Capture the cell that displays the provided text and extract its [x, y] central coordinate. 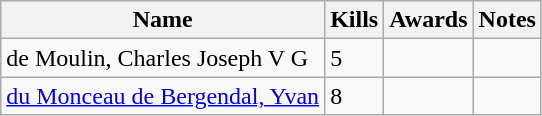
du Monceau de Bergendal, Yvan [163, 96]
de Moulin, Charles Joseph V G [163, 58]
5 [354, 58]
8 [354, 96]
Awards [428, 20]
Notes [507, 20]
Name [163, 20]
Kills [354, 20]
